For the text-containing cell, return its midpoint in [x, y] coordinate format. 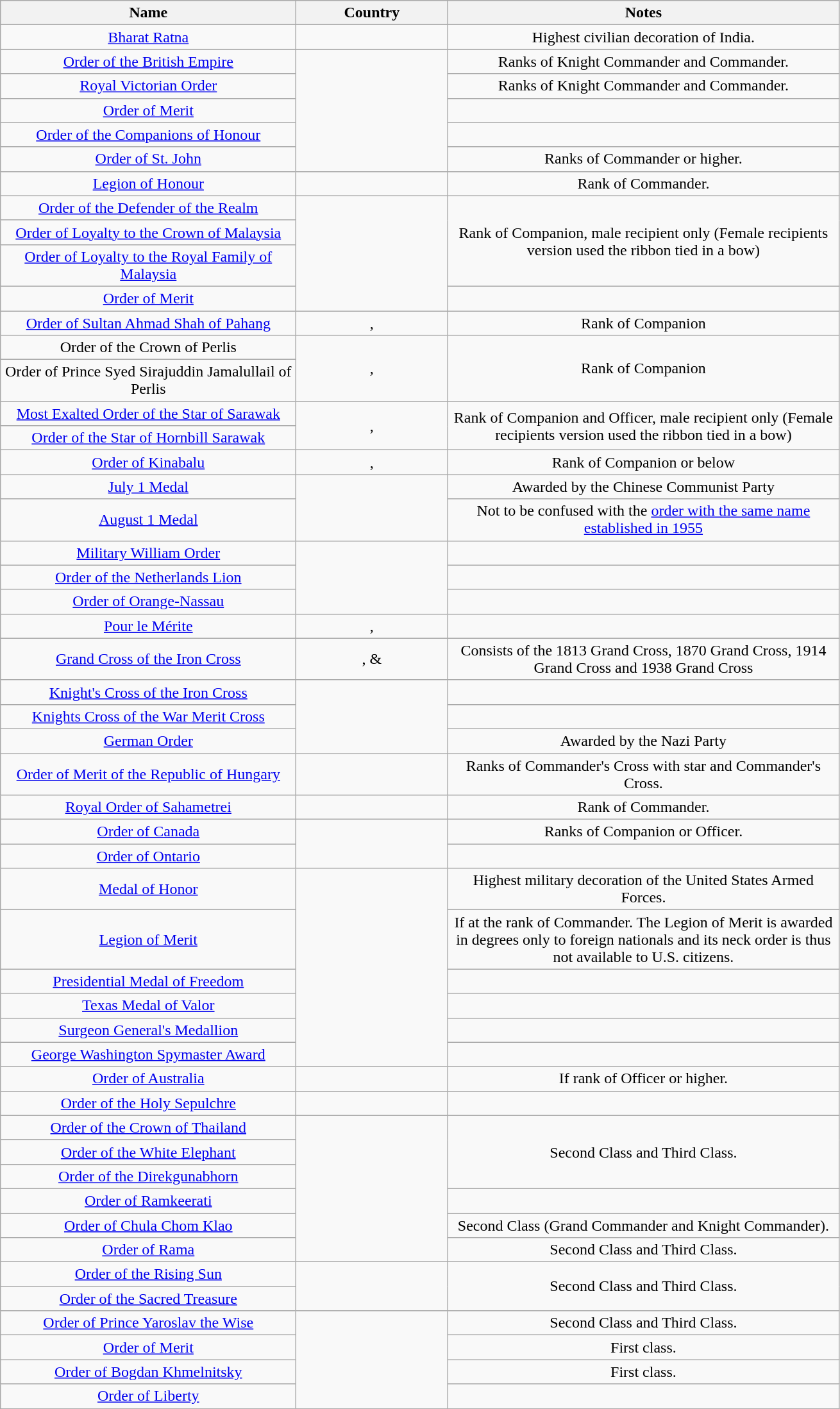
Country [372, 13]
Consists of the 1813 Grand Cross, 1870 Grand Cross, 1914 Grand Cross and 1938 Grand Cross [644, 659]
George Washington Spymaster Award [149, 1054]
August 1 Medal [149, 519]
Order of the Crown of Thailand [149, 1127]
Knights Cross of the War Merit Cross [149, 716]
If rank of Officer or higher. [644, 1079]
Notes [644, 13]
Order of Loyalty to the Crown of Malaysia [149, 232]
, & [372, 659]
Knight's Cross of the Iron Cross [149, 692]
Bharat Ratna [149, 37]
Rank of Companion, male recipient only (Female recipients version used the ribbon tied in a bow) [644, 241]
Legion of Merit [149, 940]
Legion of Honour [149, 183]
Texas Medal of Valor [149, 1006]
Order of Prince Yaroslav the Wise [149, 1323]
Ranks of Commander or higher. [644, 159]
Order of Kinabalu [149, 462]
Order of Ramkeerati [149, 1201]
Order of the Netherlands Lion [149, 577]
Order of the Defender of the Realm [149, 208]
Order of the Rising Sun [149, 1274]
Order of Bogdan Khmelnitsky [149, 1372]
Second Class (Grand Commander and Knight Commander). [644, 1226]
Order of Sultan Ahmad Shah of Pahang [149, 323]
Name [149, 13]
Order of Liberty [149, 1396]
Order of Chula Chom Klao [149, 1226]
Order of Prince Syed Sirajuddin Jamalullail of Perlis [149, 381]
Pour le Mérite [149, 626]
Order of the Companions of Honour [149, 135]
Order of the White Elephant [149, 1152]
Rank of Companion and Officer, male recipient only (Female recipients version used the ribbon tied in a bow) [644, 426]
Order of the Holy Sepulchre [149, 1103]
Order of the British Empire [149, 62]
Order of Ontario [149, 856]
Royal Victorian Order [149, 86]
Grand Cross of the Iron Cross [149, 659]
Medal of Honor [149, 889]
Ranks of Companion or Officer. [644, 832]
July 1 Medal [149, 487]
Order of Canada [149, 832]
Highest military decoration of the United States Armed Forces. [644, 889]
Order of St. John [149, 159]
Most Exalted Order of the Star of Sarawak [149, 414]
Order of the Star of Hornbill Sarawak [149, 438]
Rank of Companion or below [644, 462]
Order of the Direkgunabhorn [149, 1176]
German Order [149, 741]
Order of Australia [149, 1079]
Awarded by the Chinese Communist Party [644, 487]
Ranks of Commander's Cross with star and Commander's Cross. [644, 773]
Not to be confused with the order with the same name established in 1955 [644, 519]
Presidential Medal of Freedom [149, 981]
Order of the Sacred Treasure [149, 1299]
Order of Merit of the Republic of Hungary [149, 773]
Surgeon General's Medallion [149, 1030]
Order of Loyalty to the Royal Family of Malaysia [149, 266]
Royal Order of Sahametrei [149, 807]
Awarded by the Nazi Party [644, 741]
Order of the Crown of Perlis [149, 348]
Order of Rama [149, 1250]
Military William Order [149, 553]
Order of Orange-Nassau [149, 602]
Highest civilian decoration of India. [644, 37]
